Pinpoint the cell where the given text exists, returning its [x, y] midpoint coordinate. 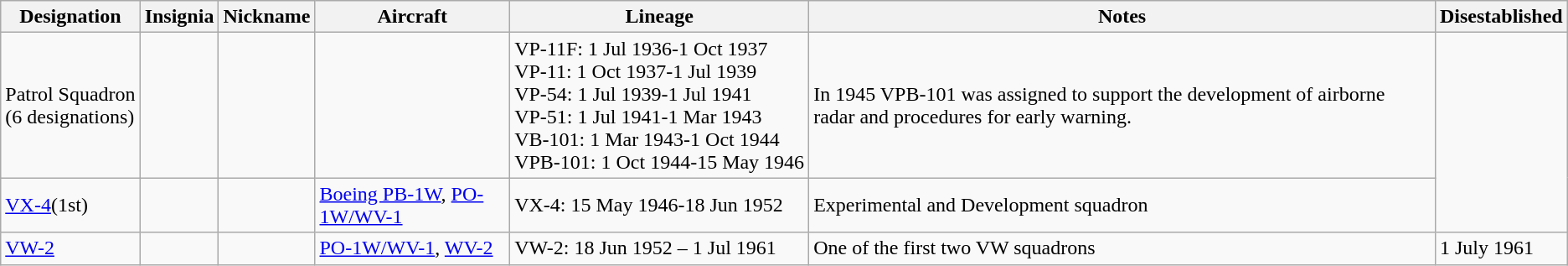
Patrol Squadron(6 designations) [70, 106]
Aircraft [412, 17]
PO-1W/WV-1, WV-2 [412, 248]
Experimental and Development squadron [1122, 205]
Notes [1122, 17]
Insignia [179, 17]
VW-2 [70, 248]
One of the first two VW squadrons [1122, 248]
Disestablished [1501, 17]
In 1945 VPB-101 was assigned to support the development of airborne radar and procedures for early warning. [1122, 106]
VX-4(1st) [70, 205]
Designation [70, 17]
1 July 1961 [1501, 248]
Boeing PB-1W, PO-1W/WV-1 [412, 205]
Nickname [266, 17]
Lineage [660, 17]
VW-2: 18 Jun 1952 – 1 Jul 1961 [660, 248]
VX-4: 15 May 1946-18 Jun 1952 [660, 205]
